Identify which cell holds the provided text, then report its [x, y] central coordinate. 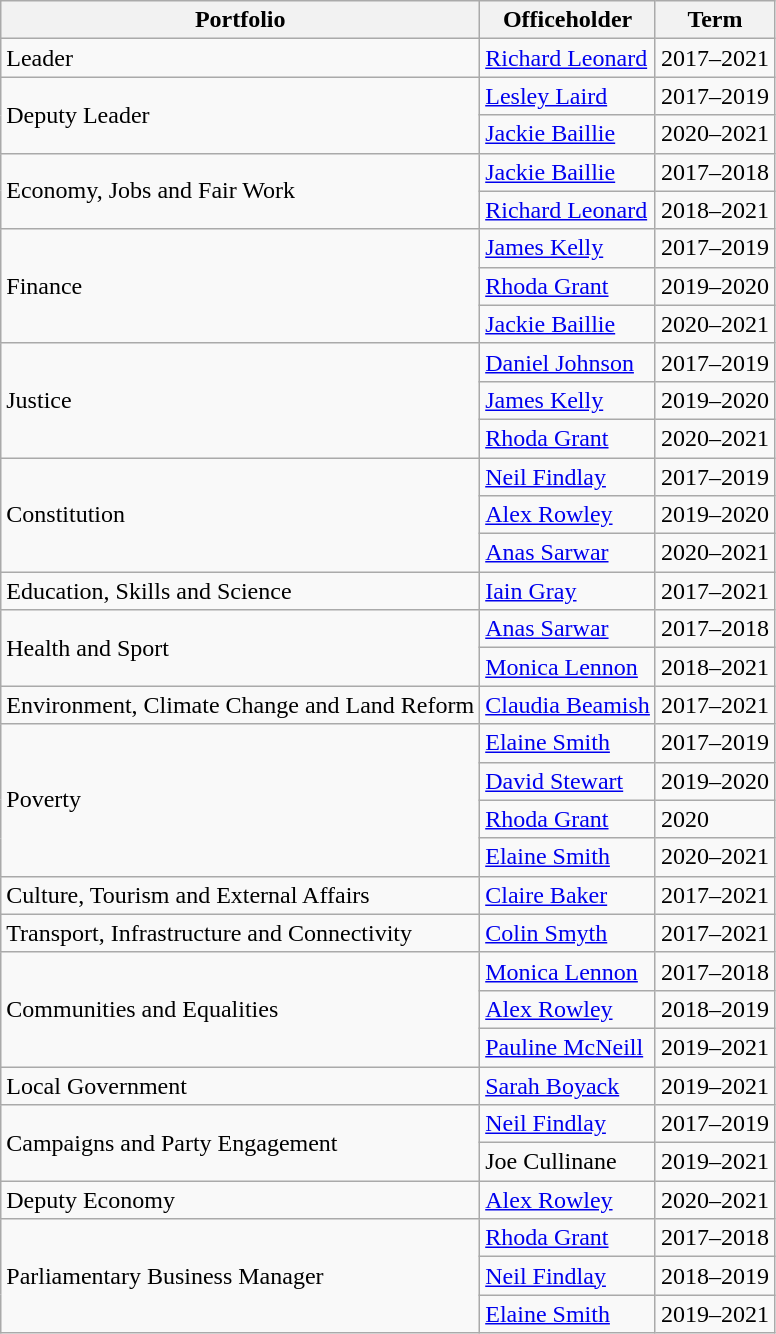
Education, Skills and Science [240, 591]
Environment, Climate Change and Land Reform [240, 705]
Culture, Tourism and External Affairs [240, 895]
Joe Cullinane [568, 1162]
Daniel Johnson [568, 362]
Claudia Beamish [568, 705]
Campaigns and Party Engagement [240, 1143]
Poverty [240, 800]
Health and Sport [240, 648]
Economy, Jobs and Fair Work [240, 191]
Transport, Infrastructure and Connectivity [240, 933]
Portfolio [240, 20]
Local Government [240, 1085]
Deputy Leader [240, 115]
David Stewart [568, 781]
2020 [714, 819]
Deputy Economy [240, 1200]
Iain Gray [568, 591]
Term [714, 20]
Finance [240, 286]
Lesley Laird [568, 96]
Pauline McNeill [568, 1047]
Colin Smyth [568, 933]
Leader [240, 58]
Claire Baker [568, 895]
Justice [240, 400]
Officeholder [568, 20]
Parliamentary Business Manager [240, 1276]
Communities and Equalities [240, 1009]
Constitution [240, 515]
Sarah Boyack [568, 1085]
